Capture the cell that displays the provided text and extract its (x, y) central coordinate. 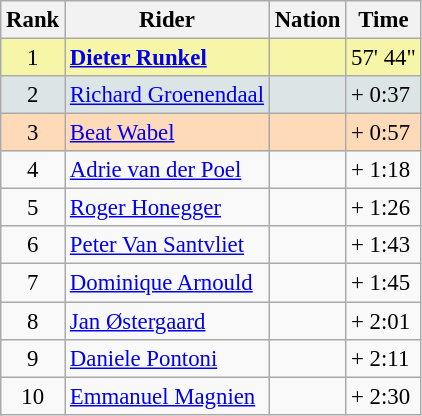
Dieter Runkel (168, 58)
+ 1:26 (384, 208)
1 (33, 58)
Dominique Arnould (168, 283)
+ 2:11 (384, 358)
+ 2:01 (384, 321)
Daniele Pontoni (168, 358)
+ 1:45 (384, 283)
Time (384, 20)
+ 1:43 (384, 245)
Roger Honegger (168, 208)
Emmanuel Magnien (168, 396)
7 (33, 283)
2 (33, 95)
Rank (33, 20)
+ 0:37 (384, 95)
8 (33, 321)
+ 1:18 (384, 170)
Richard Groenendaal (168, 95)
Beat Wabel (168, 133)
10 (33, 396)
9 (33, 358)
+ 2:30 (384, 396)
5 (33, 208)
Nation (307, 20)
Adrie van der Poel (168, 170)
+ 0:57 (384, 133)
Rider (168, 20)
Peter Van Santvliet (168, 245)
57' 44" (384, 58)
4 (33, 170)
Jan Østergaard (168, 321)
6 (33, 245)
3 (33, 133)
